Scan for the cell matching the given text and deliver its [X, Y] coordinate at center. 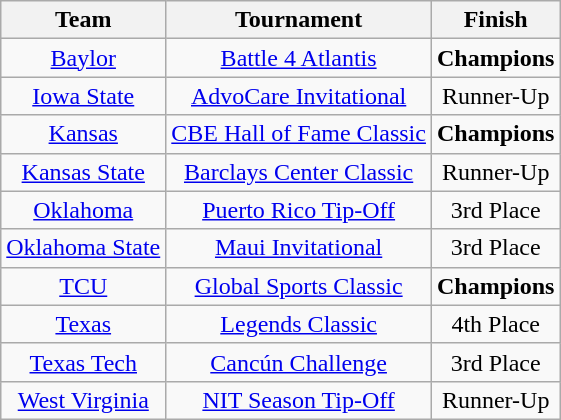
Maui Invitational [299, 248]
Global Sports Classic [299, 286]
Finish [495, 20]
NIT Season Tip-Off [299, 400]
Texas [84, 324]
Kansas State [84, 172]
Battle 4 Atlantis [299, 58]
Puerto Rico Tip-Off [299, 210]
Baylor [84, 58]
Cancún Challenge [299, 362]
CBE Hall of Fame Classic [299, 134]
Tournament [299, 20]
AdvoCare Invitational [299, 96]
West Virginia [84, 400]
Texas Tech [84, 362]
Kansas [84, 134]
4th Place [495, 324]
Barclays Center Classic [299, 172]
Oklahoma State [84, 248]
TCU [84, 286]
Oklahoma [84, 210]
Iowa State [84, 96]
Legends Classic [299, 324]
Team [84, 20]
